Provide the [X, Y] coordinate of the cell's center where the given text is located.  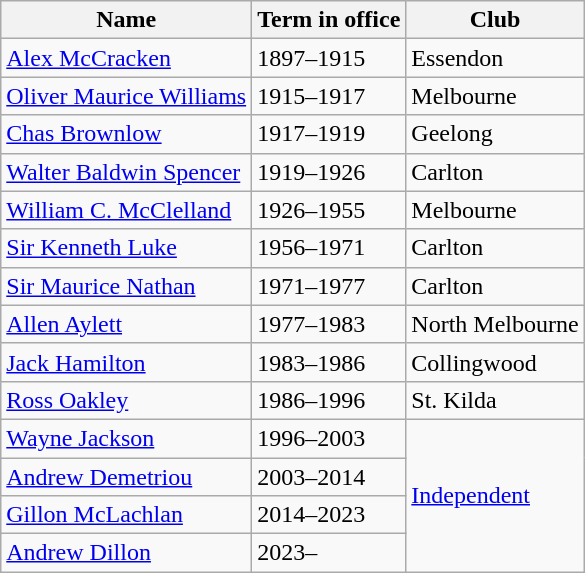
1915–1917 [329, 96]
St. Kilda [495, 400]
Walter Baldwin Spencer [126, 172]
Alex McCracken [126, 58]
Oliver Maurice Williams [126, 96]
Essendon [495, 58]
1919–1926 [329, 172]
Andrew Dillon [126, 553]
Gillon McLachlan [126, 515]
1977–1983 [329, 324]
Sir Maurice Nathan [126, 286]
Jack Hamilton [126, 362]
Name [126, 20]
Collingwood [495, 362]
Andrew Demetriou [126, 477]
1897–1915 [329, 58]
North Melbourne [495, 324]
1986–1996 [329, 400]
2023– [329, 553]
Club [495, 20]
1996–2003 [329, 438]
1926–1955 [329, 210]
Wayne Jackson [126, 438]
Chas Brownlow [126, 134]
William C. McClelland [126, 210]
Term in office [329, 20]
1917–1919 [329, 134]
Independent [495, 495]
Geelong [495, 134]
2003–2014 [329, 477]
1956–1971 [329, 248]
Sir Kenneth Luke [126, 248]
1971–1977 [329, 286]
2014–2023 [329, 515]
Ross Oakley [126, 400]
1983–1986 [329, 362]
Allen Aylett [126, 324]
